Find where the given text appears and provide that cell's center as (x, y) coordinate. 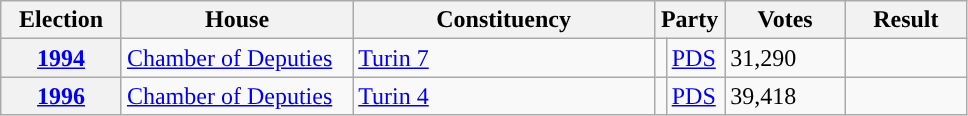
1996 (62, 96)
Turin 7 (504, 58)
Constituency (504, 20)
31,290 (786, 58)
House (236, 20)
Result (906, 20)
Election (62, 20)
Votes (786, 20)
39,418 (786, 96)
Party (689, 20)
Turin 4 (504, 96)
1994 (62, 58)
